Capture the cell that displays the provided text and extract its (x, y) central coordinate. 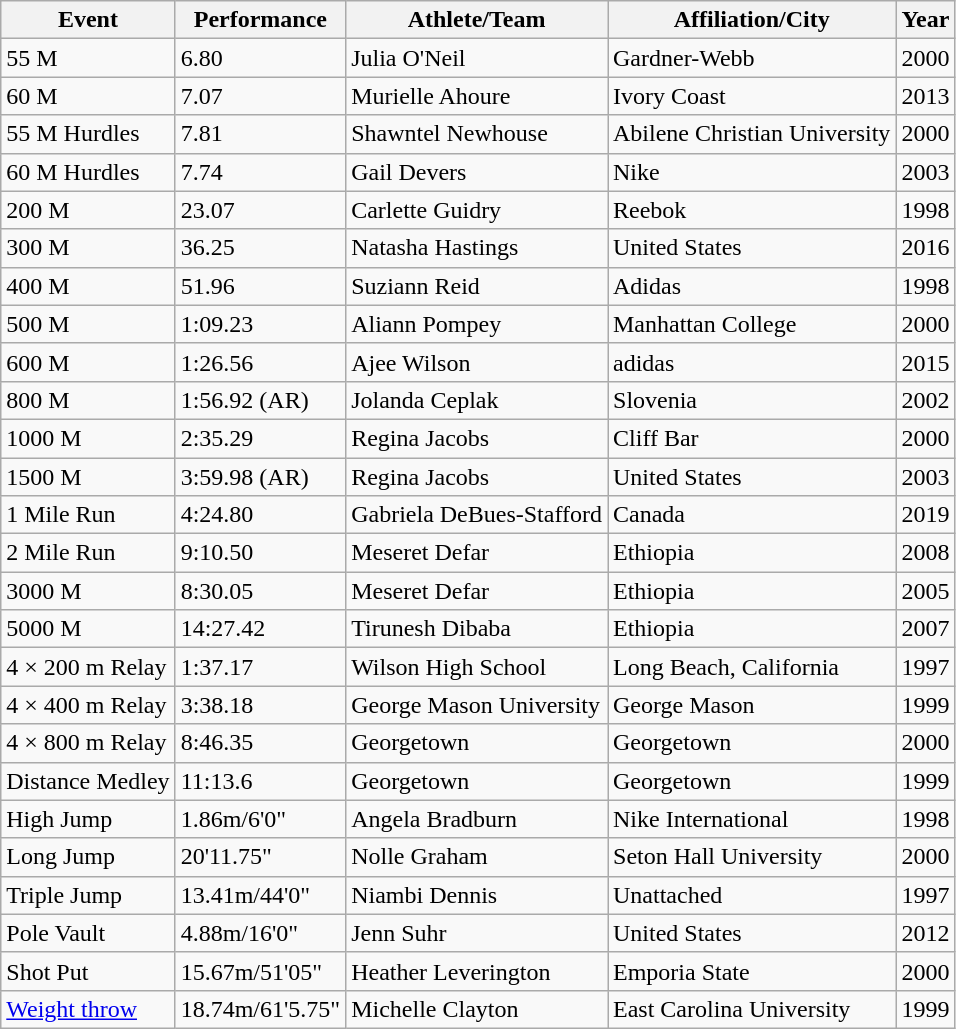
Adidas (752, 286)
2:35.29 (260, 438)
Angela Bradburn (477, 819)
High Jump (88, 819)
Year (926, 20)
Ajee Wilson (477, 362)
Jolanda Ceplak (477, 400)
Emporia State (752, 971)
Manhattan College (752, 324)
2015 (926, 362)
Shawntel Newhouse (477, 134)
7.07 (260, 96)
1:26.56 (260, 362)
Pole Vault (88, 933)
1:37.17 (260, 667)
Murielle Ahoure (477, 96)
60 M (88, 96)
2007 (926, 629)
2002 (926, 400)
1.86m/6'0" (260, 819)
13.41m/44'0" (260, 895)
2013 (926, 96)
Niambi Dennis (477, 895)
7.81 (260, 134)
1000 M (88, 438)
3000 M (88, 591)
1:56.92 (AR) (260, 400)
5000 M (88, 629)
4:24.80 (260, 515)
East Carolina University (752, 1009)
Aliann Pompey (477, 324)
Abilene Christian University (752, 134)
Jenn Suhr (477, 933)
Nolle Graham (477, 857)
500 M (88, 324)
300 M (88, 248)
4.88m/16'0" (260, 933)
Suziann Reid (477, 286)
3:38.18 (260, 705)
Nike International (752, 819)
36.25 (260, 248)
Affiliation/City (752, 20)
14:27.42 (260, 629)
8:30.05 (260, 591)
Unattached (752, 895)
Shot Put (88, 971)
George Mason University (477, 705)
2016 (926, 248)
200 M (88, 210)
Gardner-Webb (752, 58)
Seton Hall University (752, 857)
George Mason (752, 705)
400 M (88, 286)
Reebok (752, 210)
2005 (926, 591)
Tirunesh Dibaba (477, 629)
6.80 (260, 58)
Canada (752, 515)
51.96 (260, 286)
Distance Medley (88, 781)
800 M (88, 400)
Ivory Coast (752, 96)
adidas (752, 362)
Long Jump (88, 857)
4 × 200 m Relay (88, 667)
Gail Devers (477, 172)
Event (88, 20)
8:46.35 (260, 743)
Triple Jump (88, 895)
Michelle Clayton (477, 1009)
Heather Leverington (477, 971)
Julia O'Neil (477, 58)
15.67m/51'05" (260, 971)
3:59.98 (AR) (260, 477)
2 Mile Run (88, 553)
Performance (260, 20)
18.74m/61'5.75" (260, 1009)
4 × 800 m Relay (88, 743)
Long Beach, California (752, 667)
60 M Hurdles (88, 172)
2012 (926, 933)
1500 M (88, 477)
7.74 (260, 172)
Natasha Hastings (477, 248)
2019 (926, 515)
Carlette Guidry (477, 210)
Nike (752, 172)
20'11.75" (260, 857)
Weight throw (88, 1009)
1:09.23 (260, 324)
1 Mile Run (88, 515)
Slovenia (752, 400)
2008 (926, 553)
Cliff Bar (752, 438)
Athlete/Team (477, 20)
600 M (88, 362)
11:13.6 (260, 781)
55 M (88, 58)
Wilson High School (477, 667)
55 M Hurdles (88, 134)
9:10.50 (260, 553)
4 × 400 m Relay (88, 705)
23.07 (260, 210)
Gabriela DeBues-Stafford (477, 515)
